For the text-containing cell, return its midpoint in (X, Y) coordinate format. 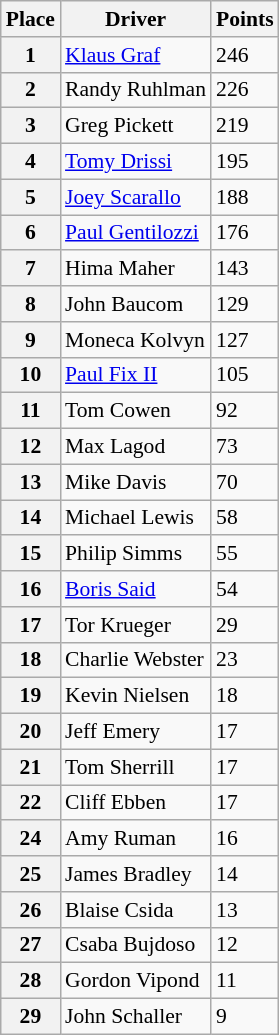
Greg Pickett (136, 126)
Driver (136, 19)
25 (30, 874)
15 (30, 554)
Kevin Nielsen (136, 696)
22 (30, 803)
219 (245, 126)
28 (30, 981)
70 (245, 482)
Mike Davis (136, 482)
58 (245, 518)
Place (30, 19)
2 (30, 90)
John Baucom (136, 304)
Charlie Webster (136, 660)
Points (245, 19)
Tom Cowen (136, 411)
92 (245, 411)
55 (245, 554)
23 (245, 660)
Klaus Graf (136, 55)
10 (30, 375)
226 (245, 90)
4 (30, 162)
7 (30, 269)
Tor Krueger (136, 625)
5 (30, 197)
6 (30, 233)
Tomy Drissi (136, 162)
Paul Fix II (136, 375)
Gordon Vipond (136, 981)
3 (30, 126)
Csaba Bujdoso (136, 945)
Amy Ruman (136, 839)
21 (30, 767)
188 (245, 197)
129 (245, 304)
24 (30, 839)
Michael Lewis (136, 518)
Tom Sherrill (136, 767)
Moneca Kolvyn (136, 340)
19 (30, 696)
Jeff Emery (136, 732)
1 (30, 55)
176 (245, 233)
195 (245, 162)
143 (245, 269)
27 (30, 945)
105 (245, 375)
246 (245, 55)
Blaise Csida (136, 910)
Philip Simms (136, 554)
Max Lagod (136, 447)
Randy Ruhlman (136, 90)
Hima Maher (136, 269)
Joey Scarallo (136, 197)
8 (30, 304)
Cliff Ebben (136, 803)
54 (245, 589)
26 (30, 910)
Paul Gentilozzi (136, 233)
73 (245, 447)
John Schaller (136, 1017)
20 (30, 732)
Boris Said (136, 589)
James Bradley (136, 874)
127 (245, 340)
